Return the [x, y] coordinate for the center point of the cell that contains the specified text.  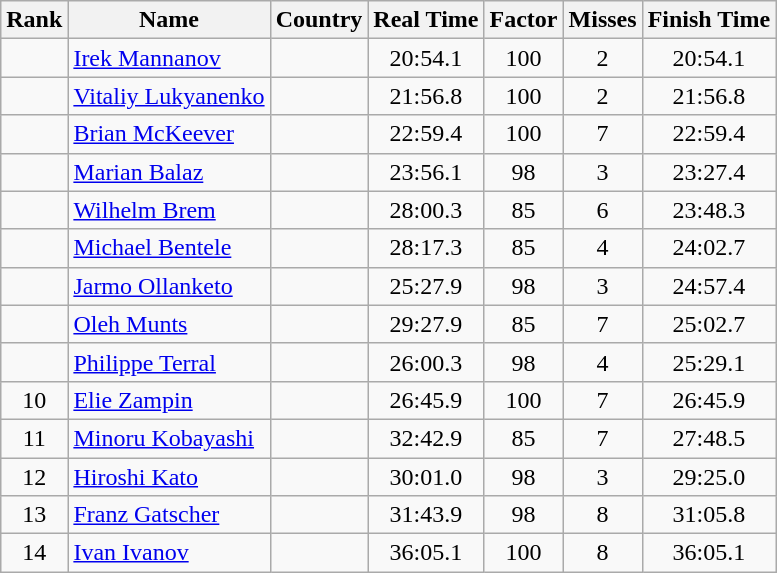
Ivan Ivanov [169, 553]
Elie Zampin [169, 400]
28:17.3 [426, 248]
6 [602, 210]
27:48.5 [709, 438]
13 [34, 515]
29:25.0 [709, 477]
Minoru Kobayashi [169, 438]
23:48.3 [709, 210]
31:43.9 [426, 515]
30:01.0 [426, 477]
Philippe Terral [169, 362]
Misses [602, 20]
Michael Bentele [169, 248]
28:00.3 [426, 210]
Country [319, 20]
11 [34, 438]
Wilhelm Brem [169, 210]
25:27.9 [426, 286]
32:42.9 [426, 438]
31:05.8 [709, 515]
Jarmo Ollanketo [169, 286]
24:57.4 [709, 286]
29:27.9 [426, 324]
Irek Mannanov [169, 58]
Finish Time [709, 20]
Vitaliy Lukyanenko [169, 96]
10 [34, 400]
26:00.3 [426, 362]
23:27.4 [709, 172]
25:29.1 [709, 362]
Real Time [426, 20]
24:02.7 [709, 248]
Name [169, 20]
Franz Gatscher [169, 515]
23:56.1 [426, 172]
25:02.7 [709, 324]
Hiroshi Kato [169, 477]
Oleh Munts [169, 324]
Factor [524, 20]
12 [34, 477]
Rank [34, 20]
Marian Balaz [169, 172]
14 [34, 553]
Brian McKeever [169, 134]
